Scan for the cell matching the given text and deliver its [X, Y] coordinate at center. 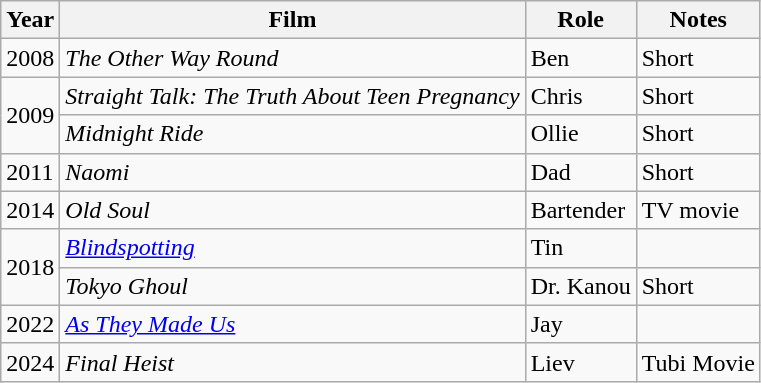
2024 [30, 362]
2011 [30, 172]
Final Heist [292, 362]
Midnight Ride [292, 134]
Blindspotting [292, 248]
2022 [30, 324]
Tin [580, 248]
2018 [30, 267]
2008 [30, 58]
Straight Talk: The Truth About Teen Pregnancy [292, 96]
Liev [580, 362]
Jay [580, 324]
TV movie [698, 210]
2009 [30, 115]
As They Made Us [292, 324]
Tubi Movie [698, 362]
2014 [30, 210]
Ollie [580, 134]
Naomi [292, 172]
Old Soul [292, 210]
Role [580, 20]
Dr. Kanou [580, 286]
Year [30, 20]
Film [292, 20]
Ben [580, 58]
Tokyo Ghoul [292, 286]
Bartender [580, 210]
Chris [580, 96]
The Other Way Round [292, 58]
Dad [580, 172]
Notes [698, 20]
